Output the [x, y] coordinate of the center of the cell containing the given text.  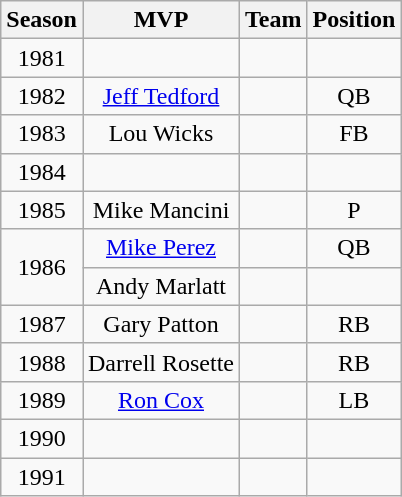
1984 [42, 172]
Position [354, 20]
1986 [42, 267]
1991 [42, 477]
1989 [42, 400]
Lou Wicks [160, 134]
1988 [42, 362]
P [354, 210]
Gary Patton [160, 324]
MVP [160, 20]
Andy Marlatt [160, 286]
Team [274, 20]
Jeff Tedford [160, 96]
FB [354, 134]
Ron Cox [160, 400]
1990 [42, 438]
Mike Mancini [160, 210]
1983 [42, 134]
1981 [42, 58]
Darrell Rosette [160, 362]
1987 [42, 324]
LB [354, 400]
1982 [42, 96]
Mike Perez [160, 248]
Season [42, 20]
1985 [42, 210]
